Provide the [x, y] coordinate of the cell's center where the given text is located.  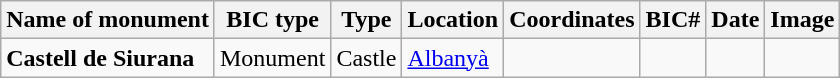
Date [736, 20]
BIC# [673, 20]
Location [453, 20]
Image [802, 20]
Monument [272, 58]
Name of monument [108, 20]
Albanyà [453, 58]
BIC type [272, 20]
Castle [366, 58]
Coordinates [572, 20]
Castell de Siurana [108, 58]
Type [366, 20]
